Output the [X, Y] coordinate of the center of the cell containing the given text.  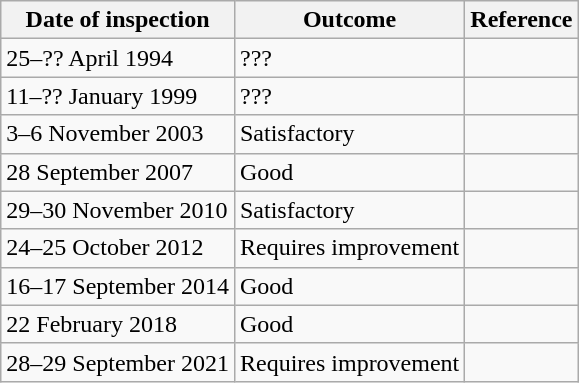
28 September 2007 [118, 172]
28–29 September 2021 [118, 362]
Reference [522, 20]
25–?? April 1994 [118, 58]
29–30 November 2010 [118, 210]
Outcome [349, 20]
11–?? January 1999 [118, 96]
16–17 September 2014 [118, 286]
3–6 November 2003 [118, 134]
24–25 October 2012 [118, 248]
22 February 2018 [118, 324]
Date of inspection [118, 20]
